Return (X, Y) of the center of cell containing provided text 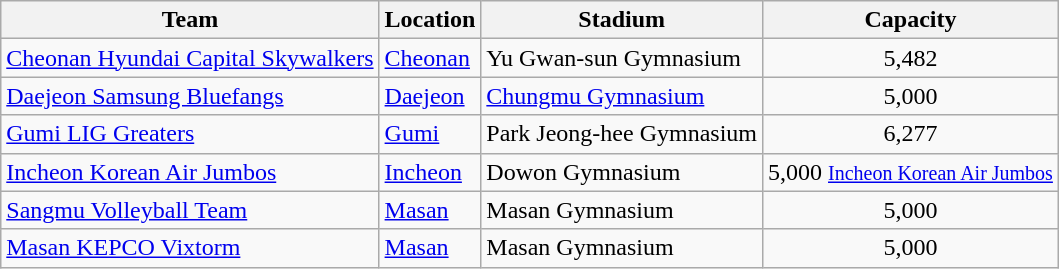
Team (190, 20)
Gumi (430, 134)
Daejeon Samsung Bluefangs (190, 96)
5,482 (910, 58)
Capacity (910, 20)
Incheon (430, 172)
Cheonan Hyundai Capital Skywalkers (190, 58)
Location (430, 20)
Chungmu Gymnasium (622, 96)
Stadium (622, 20)
6,277 (910, 134)
Incheon Korean Air Jumbos (190, 172)
Gumi LIG Greaters (190, 134)
Park Jeong-hee Gymnasium (622, 134)
Daejeon (430, 96)
Sangmu Volleyball Team (190, 210)
Dowon Gymnasium (622, 172)
Cheonan (430, 58)
Yu Gwan-sun Gymnasium (622, 58)
Masan KEPCO Vixtorm (190, 248)
5,000 Incheon Korean Air Jumbos (910, 172)
